Detect which cell encompasses the target text, then output its [x, y] center coordinate. 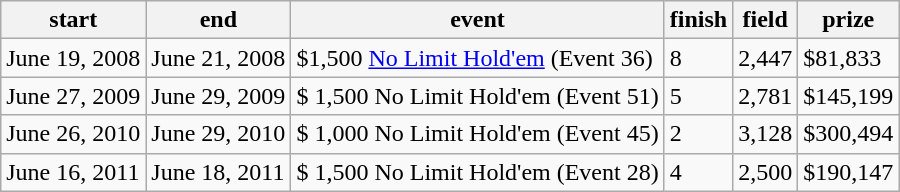
$ 1,500 No Limit Hold'em (Event 51) [478, 96]
$1,500 No Limit Hold'em (Event 36) [478, 58]
June 26, 2010 [74, 134]
June 19, 2008 [74, 58]
start [74, 20]
June 16, 2011 [74, 172]
5 [698, 96]
$190,147 [848, 172]
$81,833 [848, 58]
2,500 [766, 172]
June 18, 2011 [218, 172]
end [218, 20]
$ 1,000 No Limit Hold'em (Event 45) [478, 134]
$ 1,500 No Limit Hold'em (Event 28) [478, 172]
2,781 [766, 96]
2,447 [766, 58]
June 29, 2010 [218, 134]
3,128 [766, 134]
$300,494 [848, 134]
field [766, 20]
4 [698, 172]
June 21, 2008 [218, 58]
June 29, 2009 [218, 96]
8 [698, 58]
2 [698, 134]
prize [848, 20]
event [478, 20]
finish [698, 20]
June 27, 2009 [74, 96]
$145,199 [848, 96]
